Pinpoint the cell where the given text exists, returning its (x, y) midpoint coordinate. 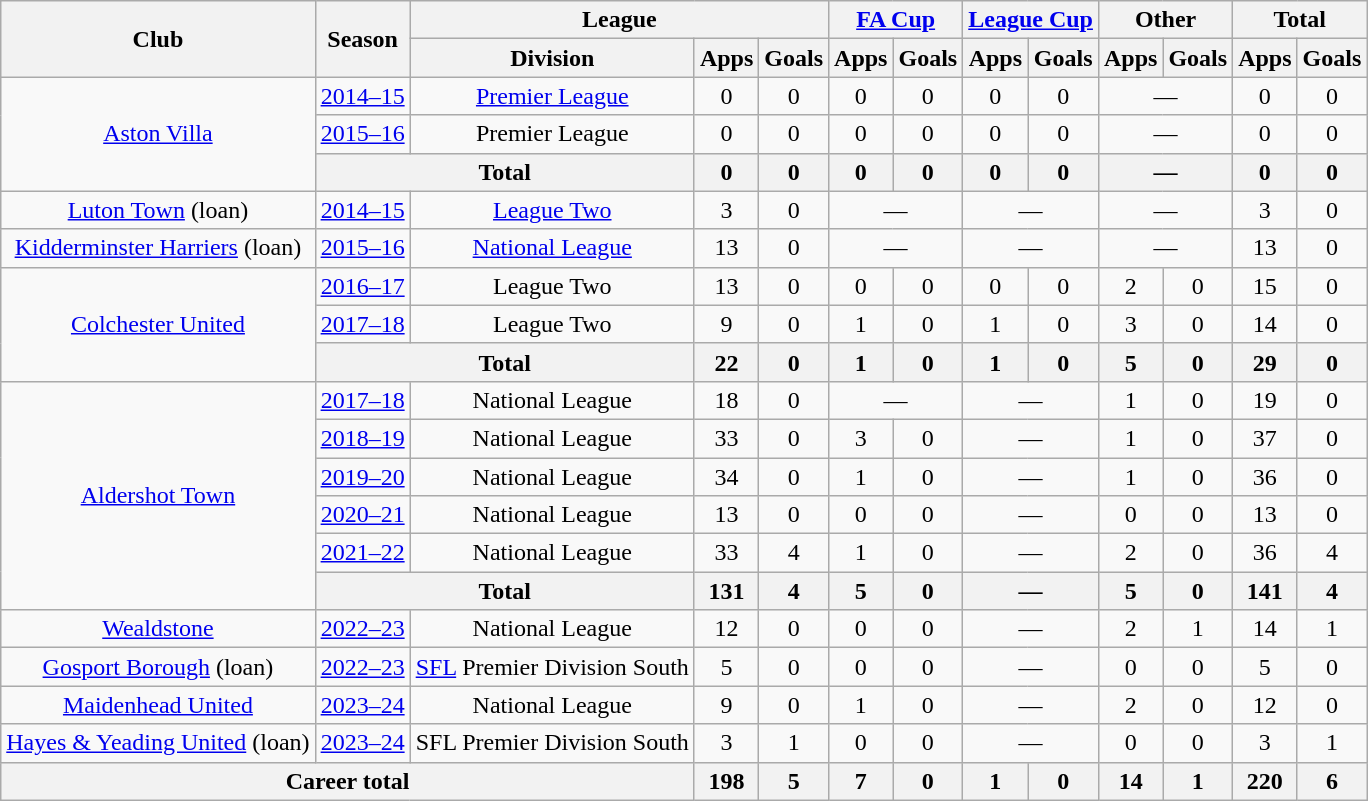
34 (726, 477)
7 (861, 781)
198 (726, 781)
Kidderminster Harriers (loan) (158, 248)
Gosport Borough (loan) (158, 667)
18 (726, 400)
2021–22 (362, 553)
29 (1265, 362)
Season (362, 39)
6 (1332, 781)
Luton Town (loan) (158, 210)
141 (1265, 591)
Division (552, 58)
Aston Villa (158, 134)
Colchester United (158, 324)
37 (1265, 438)
League Cup (1031, 20)
19 (1265, 400)
2018–19 (362, 438)
League (619, 20)
Hayes & Yeading United (loan) (158, 743)
22 (726, 362)
131 (726, 591)
2016–17 (362, 286)
Aldershot Town (158, 495)
Club (158, 39)
Career total (348, 781)
Wealdstone (158, 629)
15 (1265, 286)
220 (1265, 781)
Other (1165, 20)
Maidenhead United (158, 705)
2019–20 (362, 477)
2020–21 (362, 515)
FA Cup (896, 20)
